Identify which cell holds the provided text, then report its [X, Y] central coordinate. 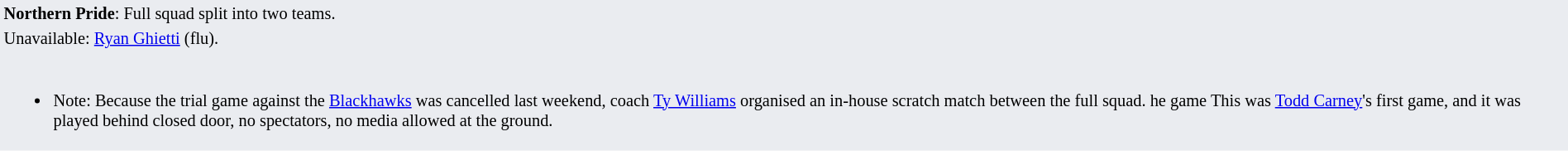
Unavailable: Ryan Ghietti (flu). [784, 38]
Northern Pride: Full squad split into two teams. [784, 13]
